Return the (X, Y) coordinate for the center point of the cell that contains the specified text.  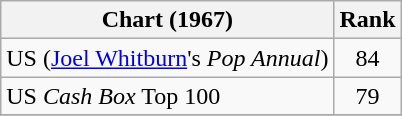
Rank (368, 20)
US (Joel Whitburn's Pop Annual) (168, 58)
79 (368, 96)
Chart (1967) (168, 20)
US Cash Box Top 100 (168, 96)
84 (368, 58)
